Search for the cell housing the specified text and yield its (x, y) center coordinate. 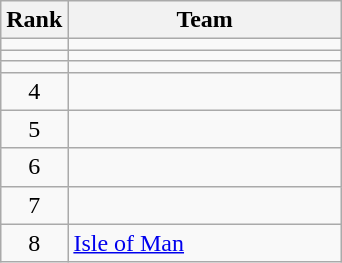
6 (34, 167)
7 (34, 205)
8 (34, 243)
Isle of Man (205, 243)
4 (34, 91)
Rank (34, 20)
Team (205, 20)
5 (34, 129)
